Capture the cell that displays the provided text and extract its [X, Y] central coordinate. 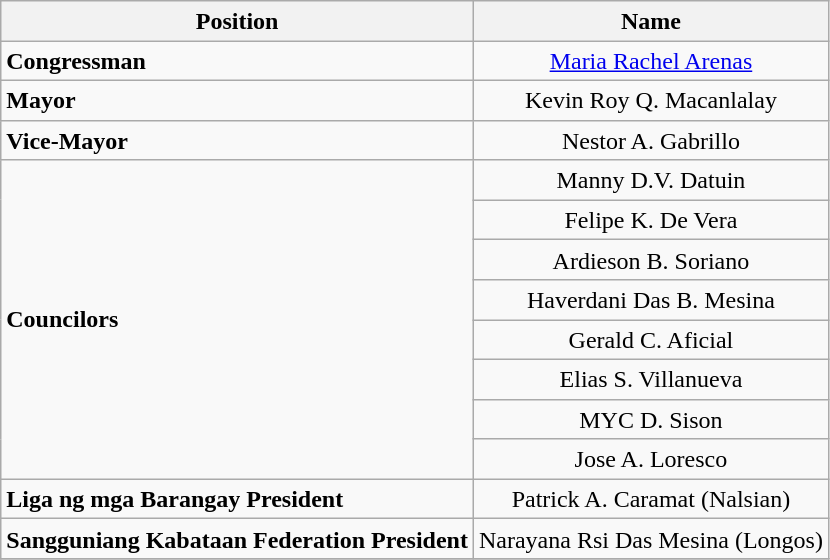
Position [238, 21]
Name [650, 21]
Ardieson B. Soriano [650, 260]
Kevin Roy Q. Macanlalay [650, 100]
Manny D.V. Datuin [650, 180]
Gerald C. Aficial [650, 340]
Jose A. Loresco [650, 459]
Maria Rachel Arenas [650, 61]
Haverdani Das B. Mesina [650, 300]
Sangguniang Kabataan Federation President [238, 539]
Nestor A. Gabrillo [650, 140]
Congressman [238, 61]
Liga ng mga Barangay President [238, 499]
Mayor [238, 100]
Felipe K. De Vera [650, 220]
Narayana Rsi Das Mesina (Longos) [650, 539]
MYC D. Sison [650, 419]
Elias S. Villanueva [650, 379]
Vice-Mayor [238, 140]
Patrick A. Caramat (Nalsian) [650, 499]
Councilors [238, 320]
